Locate the cell with the specified text and output its [x, y] center coordinate. 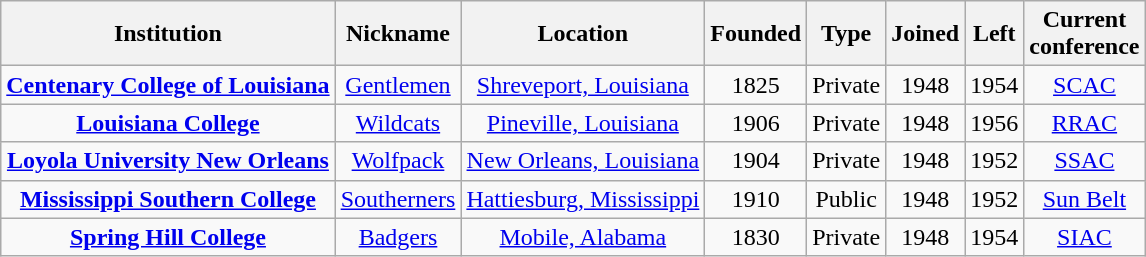
Wolfpack [398, 161]
Founded [756, 34]
Nickname [398, 34]
SCAC [1084, 85]
1910 [756, 199]
Institution [168, 34]
Badgers [398, 237]
Hattiesburg, Mississippi [583, 199]
Public [846, 199]
SIAC [1084, 237]
Louisiana College [168, 123]
1906 [756, 123]
Left [994, 34]
Mississippi Southern College [168, 199]
1825 [756, 85]
1830 [756, 237]
1956 [994, 123]
Currentconference [1084, 34]
Spring Hill College [168, 237]
Wildcats [398, 123]
Mobile, Alabama [583, 237]
SSAC [1084, 161]
Type [846, 34]
Location [583, 34]
Shreveport, Louisiana [583, 85]
Sun Belt [1084, 199]
Southerners [398, 199]
Loyola University New Orleans [168, 161]
Pineville, Louisiana [583, 123]
Centenary College of Louisiana [168, 85]
New Orleans, Louisiana [583, 161]
RRAC [1084, 123]
Joined [926, 34]
Gentlemen [398, 85]
1904 [756, 161]
